Locate the cell with the specified text and output its (X, Y) center coordinate. 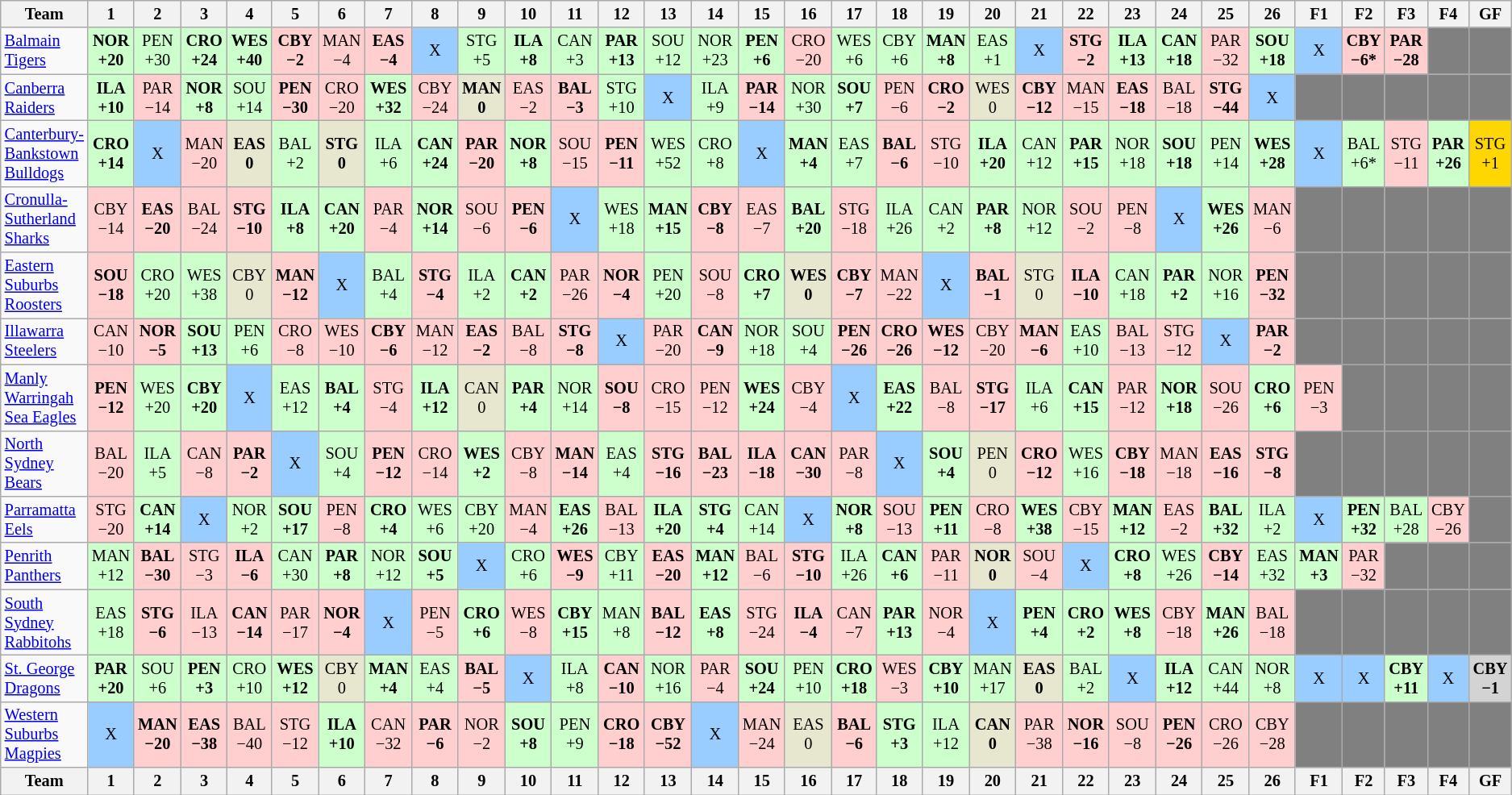
PAR−38 (1039, 735)
PEN+14 (1226, 153)
WES−8 (527, 622)
SOU−18 (111, 285)
ILA+13 (1132, 51)
WES+40 (250, 51)
STG−17 (992, 397)
PAR−11 (946, 566)
BAL−20 (111, 464)
CAN+20 (342, 219)
EAS+18 (111, 622)
ILA−10 (1085, 285)
PEN+11 (946, 519)
PAR−8 (855, 464)
STG+4 (715, 519)
CAN+15 (1085, 397)
MAN+26 (1226, 622)
SOU−4 (1039, 566)
WES+8 (1132, 622)
PAR+20 (111, 678)
BAL−24 (205, 219)
STG+10 (621, 98)
CBY−6 (388, 341)
STG−3 (205, 566)
CRO−2 (946, 98)
CBY−7 (855, 285)
SOU+6 (157, 678)
SOU−2 (1085, 219)
SOU+14 (250, 98)
BAL−23 (715, 464)
PAR+4 (527, 397)
WES−9 (575, 566)
North Sydney Bears (44, 464)
MAN−15 (1085, 98)
Penrith Panthers (44, 566)
MAN+17 (992, 678)
PAR−12 (1132, 397)
SOU+17 (295, 519)
EAS+1 (992, 51)
PAR−28 (1406, 51)
CBY+10 (946, 678)
PAR−6 (435, 735)
CRO−18 (621, 735)
SOU+7 (855, 98)
SOU+12 (668, 51)
CBY−15 (1085, 519)
CBY−12 (1039, 98)
STG+5 (481, 51)
MAN+15 (668, 219)
CBY+6 (900, 51)
EAS+7 (855, 153)
CBY−6* (1364, 51)
NOR−2 (481, 735)
CBY−26 (1448, 519)
CBY−24 (435, 98)
SOU−6 (481, 219)
CAN+30 (295, 566)
STG−6 (157, 622)
CBY−52 (668, 735)
EAS+8 (715, 622)
CRO+4 (388, 519)
ILA+9 (715, 98)
EAS−7 (761, 219)
NOR−5 (157, 341)
EAS+22 (900, 397)
Eastern Suburbs Roosters (44, 285)
SOU−15 (575, 153)
STG−11 (1406, 153)
BAL+28 (1406, 519)
NOR+30 (808, 98)
BAL−12 (668, 622)
WES+12 (295, 678)
CRO+10 (250, 678)
WES+20 (157, 397)
SOU−26 (1226, 397)
WES−10 (342, 341)
STG−2 (1085, 51)
CBY−4 (808, 397)
MAN−22 (900, 285)
WES−3 (900, 678)
CRO−12 (1039, 464)
CAN+6 (900, 566)
ILA+5 (157, 464)
CRO+24 (205, 51)
CBY+15 (575, 622)
PAR−26 (575, 285)
PEN0 (992, 464)
EAS−4 (388, 51)
EAS−18 (1132, 98)
STG−24 (761, 622)
Balmain Tigers (44, 51)
South Sydney Rabbitohs (44, 622)
ILA−18 (761, 464)
Canberra Raiders (44, 98)
BAL−30 (157, 566)
CAN+44 (1226, 678)
CRO−14 (435, 464)
WES−12 (946, 341)
CRO+20 (157, 285)
PEN+4 (1039, 622)
BAL−1 (992, 285)
PEN+30 (157, 51)
EAS+10 (1085, 341)
NOR+20 (111, 51)
CRO+2 (1085, 622)
CAN−14 (250, 622)
PEN−32 (1272, 285)
CRO−15 (668, 397)
WES+16 (1085, 464)
PAR−17 (295, 622)
STG−16 (668, 464)
MAN−18 (1179, 464)
CAN−8 (205, 464)
ILA−4 (808, 622)
PEN−3 (1318, 397)
EAS−16 (1226, 464)
PAR+15 (1085, 153)
PEN−11 (621, 153)
PAR+26 (1448, 153)
CBY−1 (1490, 678)
STG+1 (1490, 153)
SOU+8 (527, 735)
PEN−30 (295, 98)
MAN0 (481, 98)
SOU+5 (435, 566)
Western Suburbs Magpies (44, 735)
SOU+24 (761, 678)
CAN+12 (1039, 153)
PEN+10 (808, 678)
CAN+24 (435, 153)
PEN+9 (575, 735)
STG−18 (855, 219)
BAL+20 (808, 219)
CBY−2 (295, 51)
ILA−13 (205, 622)
NOR+23 (715, 51)
NOR0 (992, 566)
CAN−30 (808, 464)
Parramatta Eels (44, 519)
CRO+7 (761, 285)
WES+28 (1272, 153)
SOU−13 (900, 519)
EAS+32 (1272, 566)
WES+18 (621, 219)
BAL−3 (575, 98)
STG+3 (900, 735)
CAN−32 (388, 735)
EAS+26 (575, 519)
ILA−6 (250, 566)
PEN−5 (435, 622)
STG−44 (1226, 98)
BAL+32 (1226, 519)
PEN+3 (205, 678)
WES+2 (481, 464)
BAL−5 (481, 678)
EAS+12 (295, 397)
Manly Warringah Sea Eagles (44, 397)
EAS−38 (205, 735)
CBY−20 (992, 341)
SOU+13 (205, 341)
CRO+18 (855, 678)
St. George Dragons (44, 678)
STG−20 (111, 519)
WES+52 (668, 153)
PEN+32 (1364, 519)
WES+32 (388, 98)
CRO+14 (111, 153)
NOR+2 (250, 519)
CAN+3 (575, 51)
CAN−9 (715, 341)
Illawarra Steelers (44, 341)
PEN+20 (668, 285)
NOR−16 (1085, 735)
PAR+2 (1179, 285)
BAL−40 (250, 735)
BAL+6* (1364, 153)
CAN−7 (855, 622)
Canterbury-Bankstown Bulldogs (44, 153)
WES+24 (761, 397)
Cronulla-Sutherland Sharks (44, 219)
MAN−14 (575, 464)
CBY−28 (1272, 735)
MAN−24 (761, 735)
MAN+3 (1318, 566)
